Determine the (X, Y) coordinate at the center of the cell enclosing the given text.  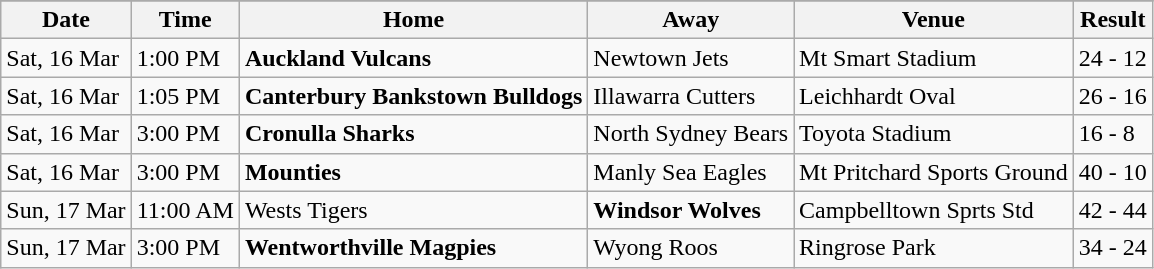
40 - 10 (1112, 172)
24 - 12 (1112, 58)
Newtown Jets (691, 58)
Cronulla Sharks (413, 134)
Auckland Vulcans (413, 58)
Away (691, 20)
Time (185, 20)
Mt Pritchard Sports Ground (934, 172)
42 - 44 (1112, 210)
North Sydney Bears (691, 134)
Mounties (413, 172)
Date (66, 20)
Leichhardt Oval (934, 96)
Toyota Stadium (934, 134)
1:00 PM (185, 58)
Campbelltown Sprts Std (934, 210)
26 - 16 (1112, 96)
Wyong Roos (691, 248)
Mt Smart Stadium (934, 58)
Result (1112, 20)
Wests Tigers (413, 210)
11:00 AM (185, 210)
Wentworthville Magpies (413, 248)
Ringrose Park (934, 248)
Manly Sea Eagles (691, 172)
16 - 8 (1112, 134)
34 - 24 (1112, 248)
Illawarra Cutters (691, 96)
Home (413, 20)
Canterbury Bankstown Bulldogs (413, 96)
1:05 PM (185, 96)
Windsor Wolves (691, 210)
Venue (934, 20)
